Locate the cell with the specified text and output its [X, Y] center coordinate. 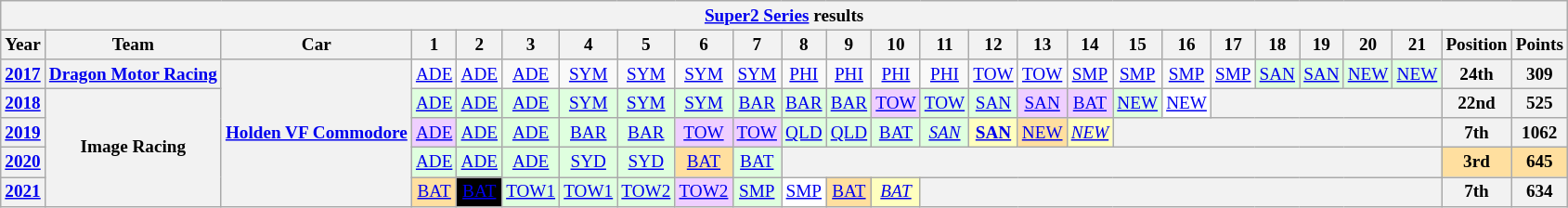
9 [849, 45]
11 [944, 45]
645 [1539, 162]
8 [804, 45]
3rd [1476, 162]
2021 [23, 191]
18 [1277, 45]
14 [1090, 45]
10 [896, 45]
22nd [1476, 103]
Super2 Series results [784, 16]
15 [1138, 45]
Position [1476, 45]
20 [1368, 45]
24th [1476, 74]
Year [23, 45]
5 [646, 45]
Dragon Motor Racing [133, 74]
12 [993, 45]
309 [1539, 74]
634 [1539, 191]
Car [316, 45]
Team [133, 45]
2017 [23, 74]
19 [1322, 45]
4 [589, 45]
2020 [23, 162]
17 [1233, 45]
6 [704, 45]
525 [1539, 103]
2019 [23, 133]
1 [434, 45]
13 [1042, 45]
2018 [23, 103]
16 [1186, 45]
Holden VF Commodore [316, 133]
2 [479, 45]
Points [1539, 45]
Image Racing [133, 147]
21 [1417, 45]
1062 [1539, 133]
3 [531, 45]
7 [757, 45]
